Extract the [x, y] coordinate from the center of the cell holding the provided text.  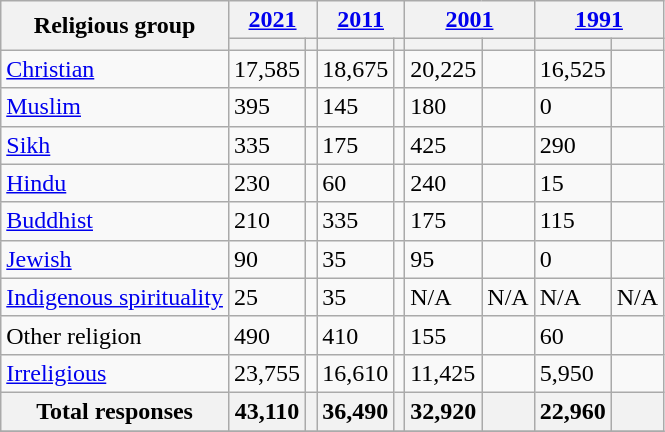
395 [266, 107]
490 [266, 335]
32,920 [444, 411]
Jewish [115, 259]
17,585 [266, 69]
Religious group [115, 26]
22,960 [572, 411]
5,950 [572, 373]
Indigenous spirituality [115, 297]
Total responses [115, 411]
43,110 [266, 411]
Hindu [115, 183]
23,755 [266, 373]
20,225 [444, 69]
290 [572, 145]
Muslim [115, 107]
16,525 [572, 69]
Christian [115, 69]
2021 [272, 20]
240 [444, 183]
18,675 [356, 69]
95 [444, 259]
Sikh [115, 145]
180 [444, 107]
2011 [361, 20]
115 [572, 221]
210 [266, 221]
11,425 [444, 373]
16,610 [356, 373]
2001 [470, 20]
230 [266, 183]
Buddhist [115, 221]
15 [572, 183]
145 [356, 107]
Other religion [115, 335]
90 [266, 259]
155 [444, 335]
25 [266, 297]
Irreligious [115, 373]
1991 [598, 20]
410 [356, 335]
425 [444, 145]
36,490 [356, 411]
